Scan for the cell matching the given text and deliver its (X, Y) coordinate at center. 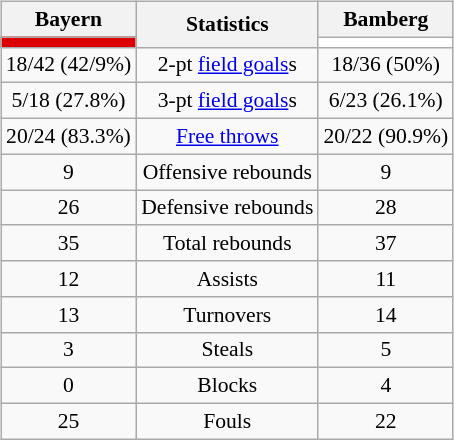
12 (68, 279)
28 (386, 208)
Total rebounds (227, 243)
Bayern (68, 19)
Offensive rebounds (227, 172)
20/22 (90.9%) (386, 136)
22 (386, 421)
18/42 (42/9%) (68, 65)
Turnovers (227, 314)
Assists (227, 279)
13 (68, 314)
6/23 (26.1%) (386, 101)
37 (386, 243)
4 (386, 386)
0 (68, 386)
14 (386, 314)
Free throws (227, 136)
26 (68, 208)
Defensive rebounds (227, 208)
3-pt field goalss (227, 101)
25 (68, 421)
Steals (227, 350)
Fouls (227, 421)
Blocks (227, 386)
3 (68, 350)
18/36 (50%) (386, 65)
5/18 (27.8%) (68, 101)
5 (386, 350)
20/24 (83.3%) (68, 136)
Bamberg (386, 19)
35 (68, 243)
2-pt field goalss (227, 65)
11 (386, 279)
Statistics (227, 24)
